For the text-containing cell, return its midpoint in [x, y] coordinate format. 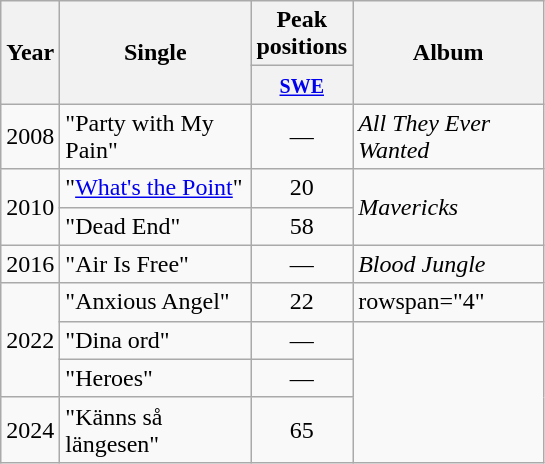
"Dina ord" [156, 340]
SWE [302, 85]
2024 [30, 430]
20 [302, 188]
Album [448, 52]
Single [156, 52]
"Party with My Pain" [156, 136]
"Dead End" [156, 226]
Blood Jungle [448, 264]
2022 [30, 340]
2010 [30, 207]
2008 [30, 136]
"Air Is Free" [156, 264]
2016 [30, 264]
"Känns så längesen" [156, 430]
65 [302, 430]
All They Ever Wanted [448, 136]
"What's the Point" [156, 188]
Peak positions [302, 34]
"Anxious Angel" [156, 302]
58 [302, 226]
22 [302, 302]
Year [30, 52]
"Heroes" [156, 378]
rowspan="4" [448, 302]
Mavericks [448, 207]
